Find where the given text appears and provide that cell's center as [X, Y] coordinate. 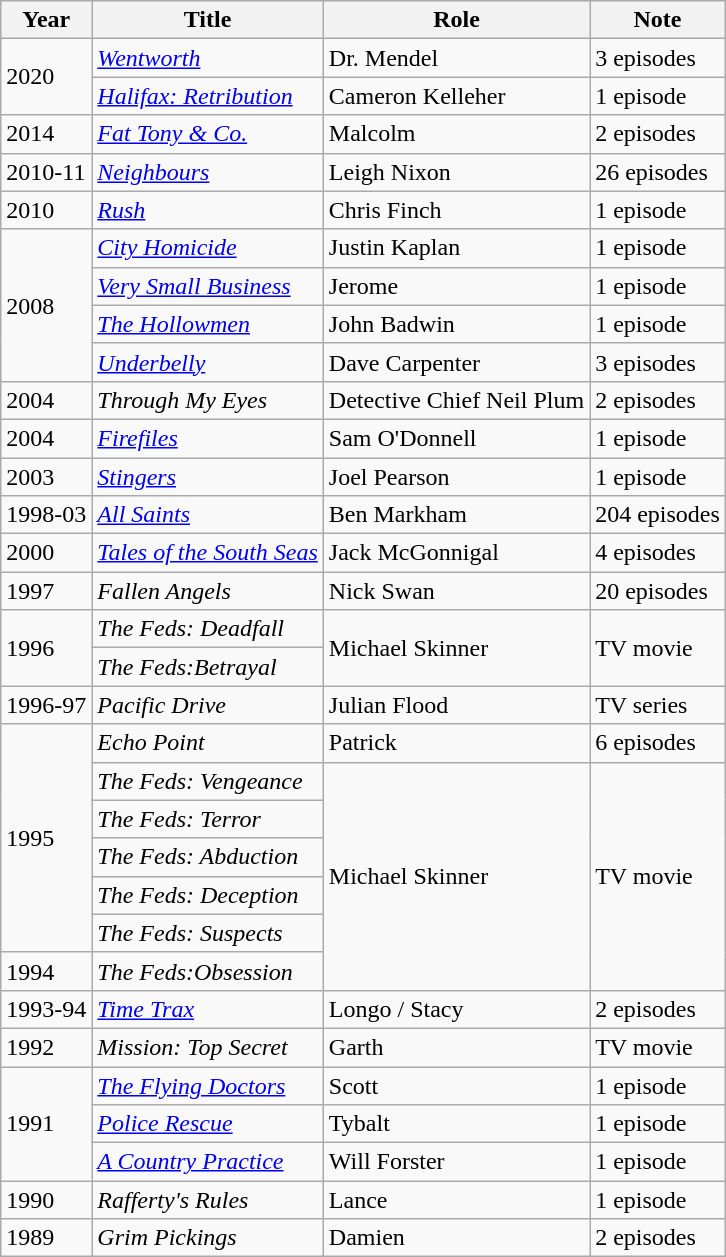
Garth [456, 1047]
Title [208, 20]
The Feds:Betrayal [208, 667]
The Hollowmen [208, 324]
Fallen Angels [208, 591]
Damien [456, 1238]
Mission: Top Secret [208, 1047]
1991 [46, 1123]
2014 [46, 134]
1996-97 [46, 705]
Dave Carpenter [456, 362]
Dr. Mendel [456, 58]
20 episodes [658, 591]
Scott [456, 1085]
Rafferty's Rules [208, 1200]
Police Rescue [208, 1124]
1989 [46, 1238]
Jack McGonnigal [456, 553]
1993-94 [46, 1009]
Halifax: Retribution [208, 96]
Year [46, 20]
Note [658, 20]
Julian Flood [456, 705]
John Badwin [456, 324]
Through My Eyes [208, 400]
Chris Finch [456, 210]
Wentworth [208, 58]
Underbelly [208, 362]
Pacific Drive [208, 705]
Jerome [456, 286]
The Feds: Deception [208, 895]
A Country Practice [208, 1162]
1992 [46, 1047]
The Flying Doctors [208, 1085]
The Feds:Obsession [208, 971]
1990 [46, 1200]
204 episodes [658, 515]
The Feds: Deadfall [208, 629]
1994 [46, 971]
The Feds: Suspects [208, 933]
Tybalt [456, 1124]
2010 [46, 210]
Firefiles [208, 438]
Very Small Business [208, 286]
The Feds: Terror [208, 819]
Lance [456, 1200]
Ben Markham [456, 515]
The Feds: Abduction [208, 857]
Patrick [456, 743]
4 episodes [658, 553]
1998-03 [46, 515]
Neighbours [208, 172]
Cameron Kelleher [456, 96]
6 episodes [658, 743]
Longo / Stacy [456, 1009]
Time Trax [208, 1009]
Stingers [208, 477]
The Feds: Vengeance [208, 781]
2000 [46, 553]
1996 [46, 648]
2020 [46, 77]
Rush [208, 210]
2003 [46, 477]
Grim Pickings [208, 1238]
Malcolm [456, 134]
Will Forster [456, 1162]
Sam O'Donnell [456, 438]
Nick Swan [456, 591]
Tales of the South Seas [208, 553]
2010-11 [46, 172]
26 episodes [658, 172]
Role [456, 20]
Echo Point [208, 743]
TV series [658, 705]
1995 [46, 838]
Joel Pearson [456, 477]
Leigh Nixon [456, 172]
City Homicide [208, 248]
2008 [46, 305]
Detective Chief Neil Plum [456, 400]
Fat Tony & Co. [208, 134]
Justin Kaplan [456, 248]
All Saints [208, 515]
1997 [46, 591]
